For the text-containing cell, return its midpoint in [X, Y] coordinate format. 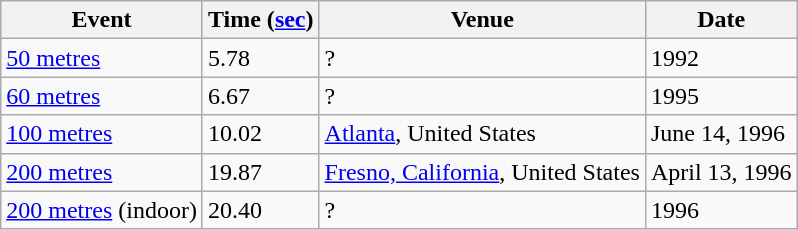
Time (sec) [260, 20]
50 metres [102, 58]
1996 [721, 210]
100 metres [102, 134]
1992 [721, 58]
Date [721, 20]
April 13, 1996 [721, 172]
Fresno, California, United States [482, 172]
Atlanta, United States [482, 134]
Event [102, 20]
June 14, 1996 [721, 134]
1995 [721, 96]
Venue [482, 20]
5.78 [260, 58]
6.67 [260, 96]
200 metres [102, 172]
10.02 [260, 134]
60 metres [102, 96]
200 metres (indoor) [102, 210]
19.87 [260, 172]
20.40 [260, 210]
